Capture the cell that displays the provided text and extract its [X, Y] central coordinate. 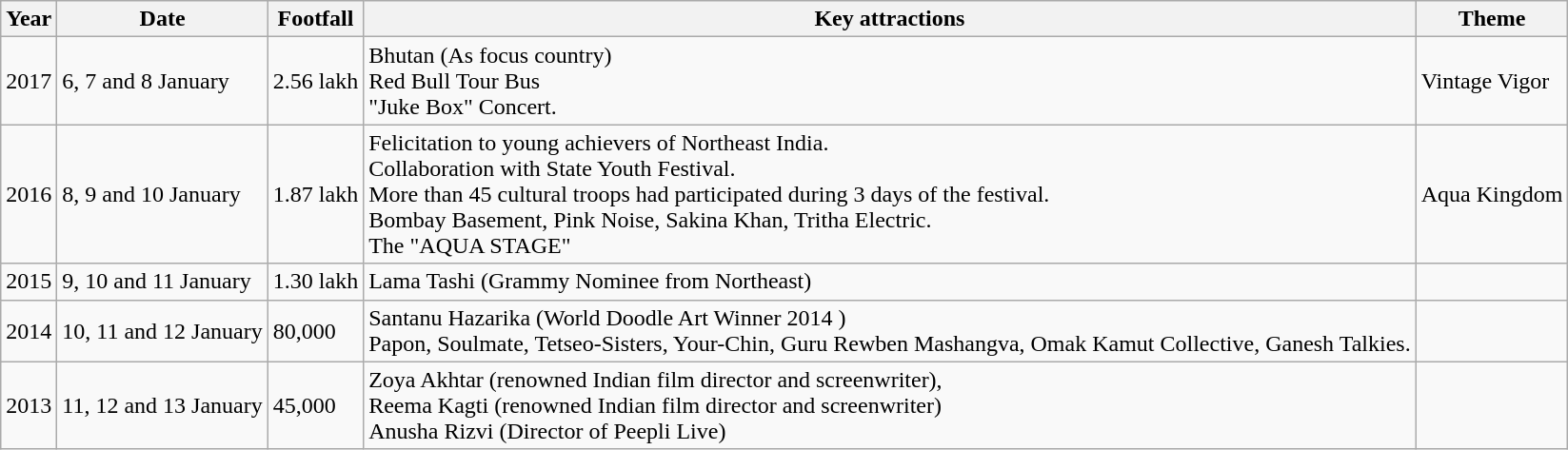
Lama Tashi (Grammy Nominee from Northeast) [890, 282]
Theme [1492, 19]
45,000 [315, 405]
2014 [29, 331]
8, 9 and 10 January [162, 194]
11, 12 and 13 January [162, 405]
Key attractions [890, 19]
Vintage Vigor [1492, 81]
Year [29, 19]
2017 [29, 81]
Aqua Kingdom [1492, 194]
2015 [29, 282]
80,000 [315, 331]
2.56 lakh [315, 81]
10, 11 and 12 January [162, 331]
9, 10 and 11 January [162, 282]
6, 7 and 8 January [162, 81]
1.30 lakh [315, 282]
2016 [29, 194]
2013 [29, 405]
Bhutan (As focus country)Red Bull Tour Bus"Juke Box" Concert. [890, 81]
1.87 lakh [315, 194]
Footfall [315, 19]
Date [162, 19]
